From the cell containing the given text, extract its center point as (x, y) coordinate. 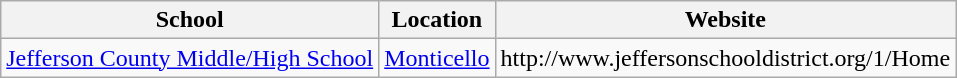
http://www.jeffersonschooldistrict.org/1/Home (726, 58)
School (190, 20)
Location (437, 20)
Jefferson County Middle/High School (190, 58)
Monticello (437, 58)
Website (726, 20)
